Determine the (X, Y) coordinate at the center of the cell enclosing the given text.  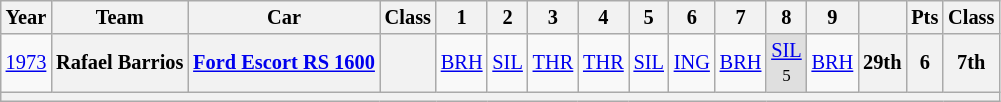
ING (692, 63)
Year (26, 17)
1973 (26, 63)
3 (553, 17)
Ford Escort RS 1600 (284, 63)
Rafael Barrios (120, 63)
1 (462, 17)
9 (833, 17)
7th (971, 63)
Team (120, 17)
Car (284, 17)
Pts (924, 17)
4 (603, 17)
2 (507, 17)
8 (786, 17)
5 (649, 17)
7 (741, 17)
SIL5 (786, 63)
29th (882, 63)
